Return (X, Y) of the center of cell containing provided text 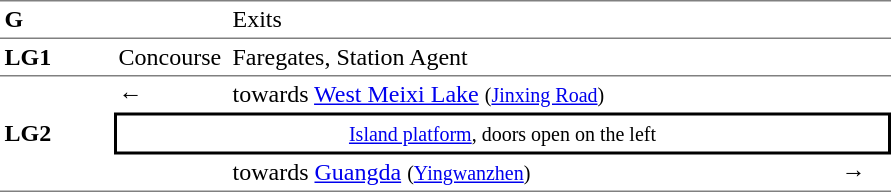
← (171, 94)
towards West Meixi Lake (Jinxing Road) (532, 94)
→ (864, 173)
LG1 (57, 58)
Faregates, Station Agent (532, 58)
Island platform, doors open on the left (502, 133)
Concourse (171, 58)
towards Guangda (Yingwanzhen) (532, 173)
G (57, 20)
LG2 (57, 134)
Exits (532, 20)
